Output the [x, y] coordinate of the center of the cell containing the given text.  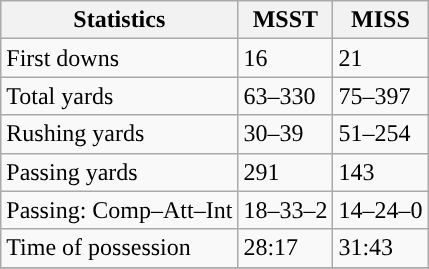
75–397 [380, 96]
Total yards [120, 96]
28:17 [286, 248]
Statistics [120, 20]
30–39 [286, 134]
16 [286, 58]
Rushing yards [120, 134]
291 [286, 172]
Passing: Comp–Att–Int [120, 210]
143 [380, 172]
51–254 [380, 134]
14–24–0 [380, 210]
63–330 [286, 96]
31:43 [380, 248]
MISS [380, 20]
MSST [286, 20]
18–33–2 [286, 210]
21 [380, 58]
Passing yards [120, 172]
Time of possession [120, 248]
First downs [120, 58]
